Find where the given text appears and provide that cell's center as (x, y) coordinate. 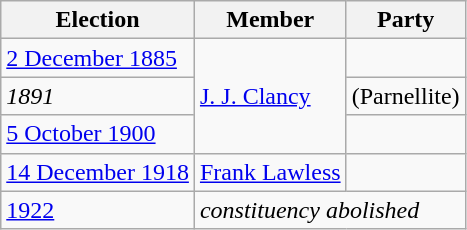
(Parnellite) (406, 96)
Frank Lawless (270, 172)
14 December 1918 (98, 172)
5 October 1900 (98, 134)
Election (98, 20)
Party (406, 20)
1922 (98, 210)
2 December 1885 (98, 58)
Member (270, 20)
1891 (98, 96)
constituency abolished (330, 210)
J. J. Clancy (270, 96)
